Return the [X, Y] coordinate for the center point of the cell that contains the specified text.  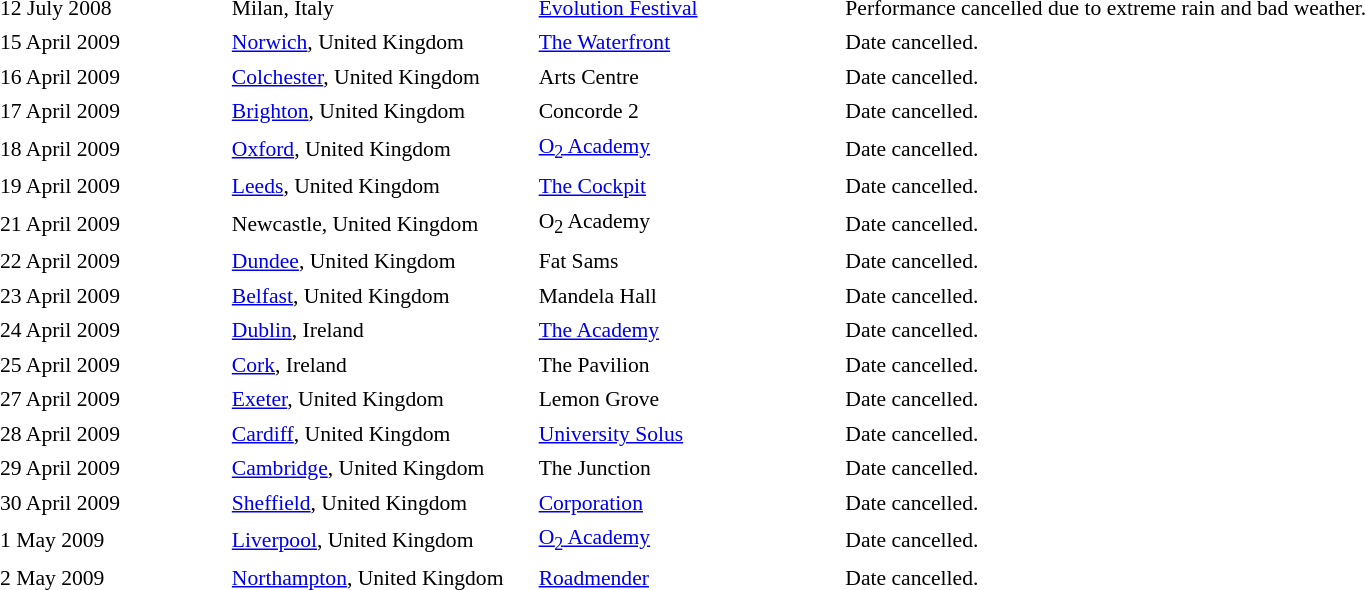
Dundee, United Kingdom [381, 261]
Cork, Ireland [381, 365]
Dublin, Ireland [381, 330]
Lemon Grove [688, 399]
Mandela Hall [688, 296]
University Solus [688, 434]
Corporation [688, 503]
Concorde 2 [688, 112]
Liverpool, United Kingdom [381, 540]
The Cockpit [688, 186]
The Academy [688, 330]
Leeds, United Kingdom [381, 186]
Colchester, United Kingdom [381, 77]
Oxford, United Kingdom [381, 148]
Newcastle, United Kingdom [381, 224]
Cardiff, United Kingdom [381, 434]
Belfast, United Kingdom [381, 296]
Sheffield, United Kingdom [381, 503]
Brighton, United Kingdom [381, 112]
Norwich, United Kingdom [381, 42]
Arts Centre [688, 77]
The Junction [688, 468]
The Pavilion [688, 365]
The Waterfront [688, 42]
Exeter, United Kingdom [381, 399]
Fat Sams [688, 261]
Cambridge, United Kingdom [381, 468]
